For the text-containing cell, return its midpoint in (X, Y) coordinate format. 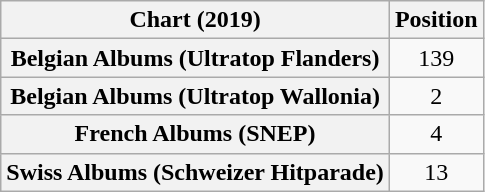
139 (436, 58)
Swiss Albums (Schweizer Hitparade) (196, 172)
Belgian Albums (Ultratop Flanders) (196, 58)
2 (436, 96)
Position (436, 20)
French Albums (SNEP) (196, 134)
4 (436, 134)
Belgian Albums (Ultratop Wallonia) (196, 96)
Chart (2019) (196, 20)
13 (436, 172)
